Return (X, Y) of the center of cell containing provided text 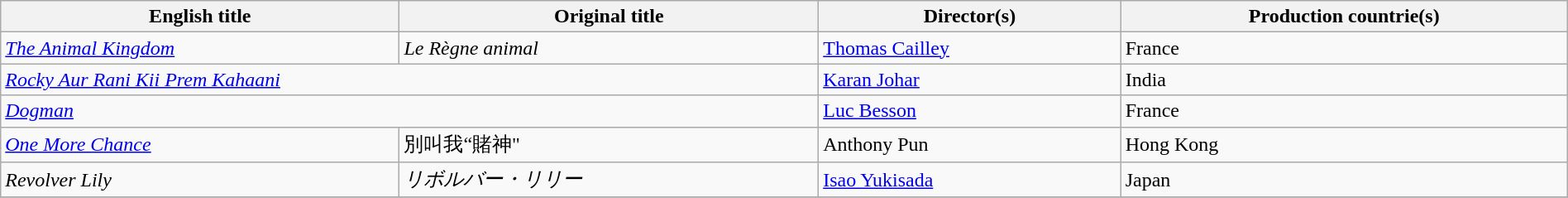
Japan (1344, 181)
One More Chance (200, 144)
リボルバー・リリー (609, 181)
Director(s) (969, 17)
Original title (609, 17)
Thomas Cailley (969, 48)
Karan Johar (969, 80)
別叫我“賭神" (609, 144)
Revolver Lily (200, 181)
Luc Besson (969, 111)
Isao Yukisada (969, 181)
The Animal Kingdom (200, 48)
Production countrie(s) (1344, 17)
India (1344, 80)
Le Règne animal (609, 48)
English title (200, 17)
Anthony Pun (969, 144)
Dogman (410, 111)
Rocky Aur Rani Kii Prem Kahaani (410, 80)
Hong Kong (1344, 144)
